Find where the given text appears and provide that cell's center as [x, y] coordinate. 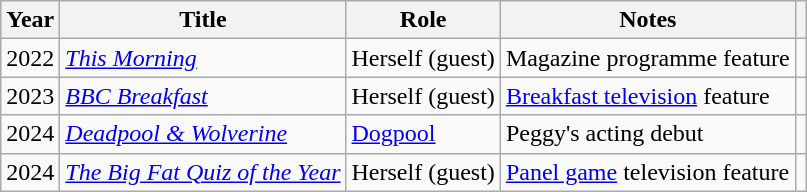
The Big Fat Quiz of the Year [203, 172]
Notes [648, 20]
Year [30, 20]
BBC Breakfast [203, 96]
This Morning [203, 58]
Dogpool [423, 134]
2023 [30, 96]
Role [423, 20]
Breakfast television feature [648, 96]
Title [203, 20]
Magazine programme feature [648, 58]
Deadpool & Wolverine [203, 134]
2022 [30, 58]
Peggy's acting debut [648, 134]
Panel game television feature [648, 172]
